Output the [X, Y] coordinate of the center of the cell containing the given text.  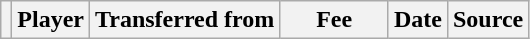
Source [488, 20]
Date [418, 20]
Fee [334, 20]
Transferred from [185, 20]
Player [51, 20]
